Identify which cell holds the provided text, then report its [X, Y] central coordinate. 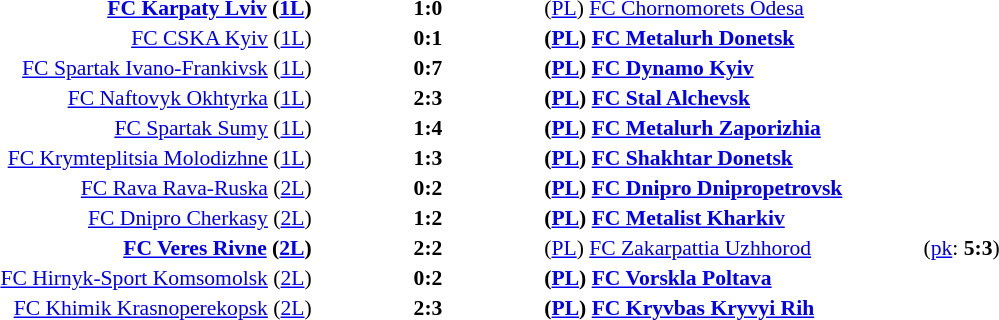
(PL) FC Vorskla Poltava [732, 278]
(PL) FC Metalist Kharkiv [732, 218]
0:1 [428, 38]
1:4 [428, 128]
(PL) FC Shakhtar Donetsk [732, 158]
(PL) FC Dnipro Dnipropetrovsk [732, 188]
2:3 [428, 98]
2:2 [428, 248]
0:7 [428, 68]
(PL) FC Dynamo Kyiv [732, 68]
(PL) FC Zakarpattia Uzhhorod [732, 248]
(PL) FC Stal Alchevsk [732, 98]
1:3 [428, 158]
(PL) FC Metalurh Zaporizhia [732, 128]
(PL) FC Metalurh Donetsk [732, 38]
1:2 [428, 218]
